Return (X, Y) of the center of cell containing provided text 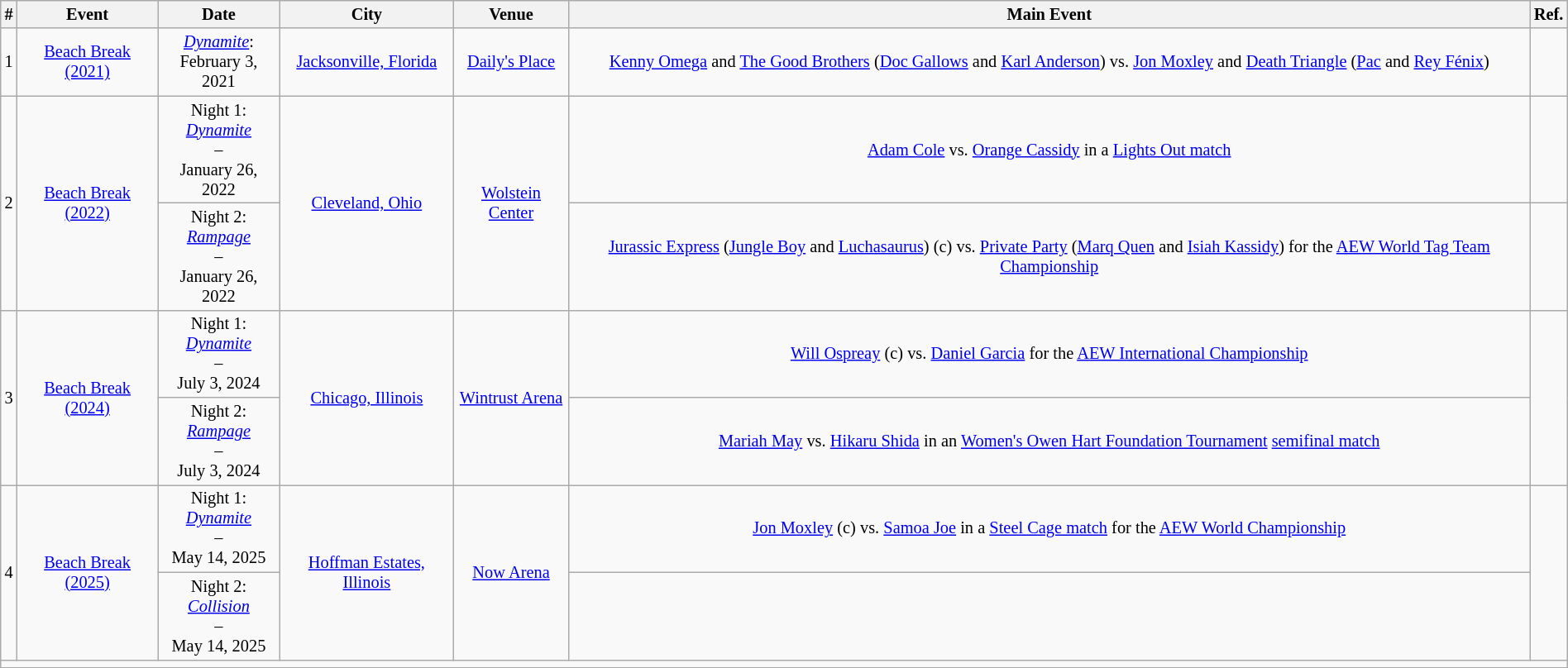
Night 2:Rampage–July 3, 2024 (219, 441)
Night 1:Dynamite–May 14, 2025 (219, 528)
Night 1:Dynamite–January 26, 2022 (219, 150)
4 (9, 572)
Jon Moxley (c) vs. Samoa Joe in a Steel Cage match for the AEW World Championship (1049, 528)
Will Ospreay (c) vs. Daniel Garcia for the AEW International Championship (1049, 354)
City (366, 14)
3 (9, 397)
# (9, 14)
Now Arena (511, 572)
Night 2:Rampage–January 26, 2022 (219, 256)
2 (9, 203)
Venue (511, 14)
Wolstein Center (511, 203)
Mariah May vs. Hikaru Shida in an Women's Owen Hart Foundation Tournament semifinal match (1049, 441)
Cleveland, Ohio (366, 203)
Jurassic Express (Jungle Boy and Luchasaurus) (c) vs. Private Party (Marq Quen and Isiah Kassidy) for the AEW World Tag Team Championship (1049, 256)
Kenny Omega and The Good Brothers (Doc Gallows and Karl Anderson) vs. Jon Moxley and Death Triangle (Pac and Rey Fénix) (1049, 62)
Night 2:Collision–May 14, 2025 (219, 616)
Hoffman Estates, Illinois (366, 572)
Beach Break (2021) (88, 62)
Jacksonville, Florida (366, 62)
Event (88, 14)
Beach Break (2022) (88, 203)
Wintrust Arena (511, 397)
Date (219, 14)
Dynamite:February 3, 2021 (219, 62)
Night 1:Dynamite–July 3, 2024 (219, 354)
Ref. (1548, 14)
1 (9, 62)
Main Event (1049, 14)
Daily's Place (511, 62)
Chicago, Illinois (366, 397)
Beach Break (2024) (88, 397)
Beach Break (2025) (88, 572)
Adam Cole vs. Orange Cassidy in a Lights Out match (1049, 150)
